Pinpoint the cell where the given text exists, returning its (x, y) midpoint coordinate. 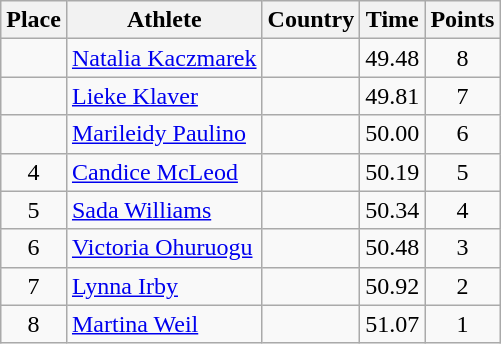
50.34 (392, 210)
Candice McLeod (164, 172)
Lieke Klaver (164, 96)
Martina Weil (164, 324)
Natalia Kaczmarek (164, 58)
50.48 (392, 248)
1 (462, 324)
Points (462, 20)
Time (392, 20)
Place (34, 20)
Victoria Ohuruogu (164, 248)
2 (462, 286)
51.07 (392, 324)
49.48 (392, 58)
Lynna Irby (164, 286)
50.00 (392, 134)
3 (462, 248)
50.92 (392, 286)
49.81 (392, 96)
Athlete (164, 20)
Country (311, 20)
50.19 (392, 172)
Sada Williams (164, 210)
Marileidy Paulino (164, 134)
